Output the (X, Y) coordinate of the center of the cell containing the given text.  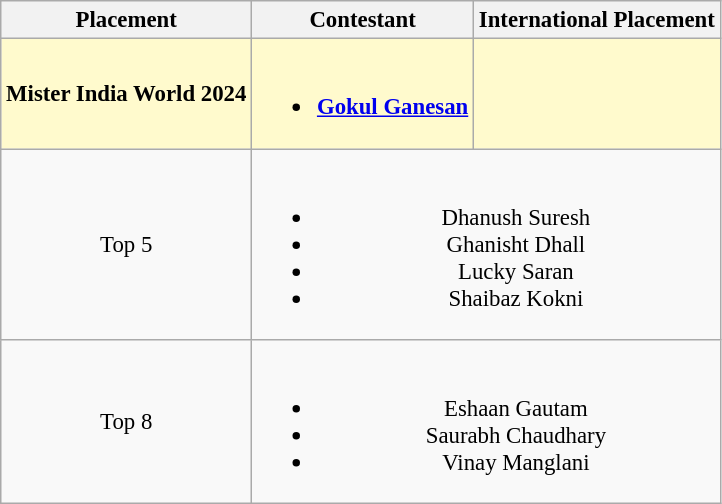
Mister India World 2024 (126, 94)
Placement (126, 20)
International Placement (598, 20)
Dhanush SureshGhanisht DhallLucky SaranShaibaz Kokni (486, 244)
Eshaan GautamSaurabh ChaudharyVinay Manglani (486, 422)
Contestant (363, 20)
Top 8 (126, 422)
Gokul Ganesan (363, 94)
Top 5 (126, 244)
